Provide the [X, Y] coordinate of the cell's center where the given text is located.  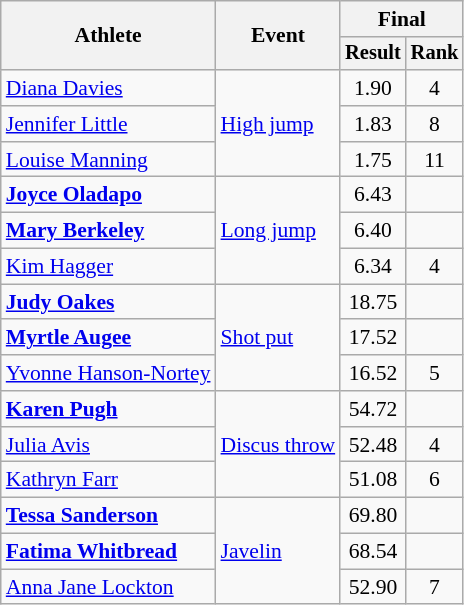
5 [435, 373]
51.08 [373, 480]
16.52 [373, 373]
6.40 [373, 231]
69.80 [373, 516]
Rank [435, 54]
Kim Hagger [108, 267]
Tessa Sanderson [108, 516]
Shot put [278, 338]
54.72 [373, 409]
52.90 [373, 587]
1.75 [373, 160]
Result [373, 54]
High jump [278, 124]
1.83 [373, 124]
Athlete [108, 36]
11 [435, 160]
Myrtle Augee [108, 338]
Yvonne Hanson-Nortey [108, 373]
Fatima Whitbread [108, 552]
Jennifer Little [108, 124]
6.43 [373, 195]
Javelin [278, 552]
52.48 [373, 445]
18.75 [373, 302]
Julia Avis [108, 445]
Event [278, 36]
8 [435, 124]
Discus throw [278, 444]
7 [435, 587]
Joyce Oladapo [108, 195]
Kathryn Farr [108, 480]
Karen Pugh [108, 409]
17.52 [373, 338]
Diana Davies [108, 88]
6 [435, 480]
68.54 [373, 552]
Louise Manning [108, 160]
Judy Oakes [108, 302]
Anna Jane Lockton [108, 587]
1.90 [373, 88]
Mary Berkeley [108, 231]
Long jump [278, 230]
6.34 [373, 267]
Final [402, 19]
